Provide the (X, Y) coordinate of the cell's center where the given text is located.  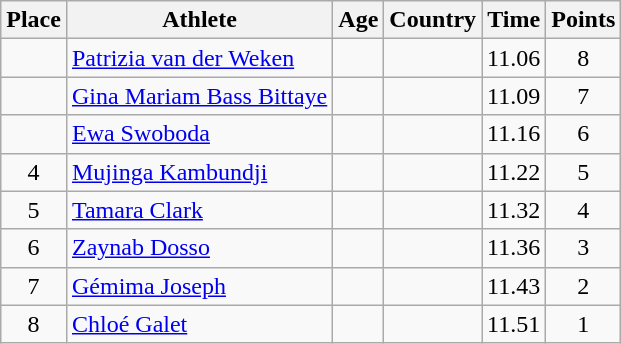
Gémima Joseph (199, 286)
2 (584, 286)
Country (433, 20)
Place (34, 20)
Mujinga Kambundji (199, 172)
11.36 (514, 248)
11.51 (514, 324)
11.06 (514, 58)
Time (514, 20)
Points (584, 20)
11.09 (514, 96)
Tamara Clark (199, 210)
Patrizia van der Weken (199, 58)
Chloé Galet (199, 324)
11.32 (514, 210)
Athlete (199, 20)
Gina Mariam Bass Bittaye (199, 96)
1 (584, 324)
11.43 (514, 286)
Age (358, 20)
Ewa Swoboda (199, 134)
3 (584, 248)
11.16 (514, 134)
11.22 (514, 172)
Zaynab Dosso (199, 248)
